Extract the (X, Y) coordinate from the center of the cell holding the provided text.  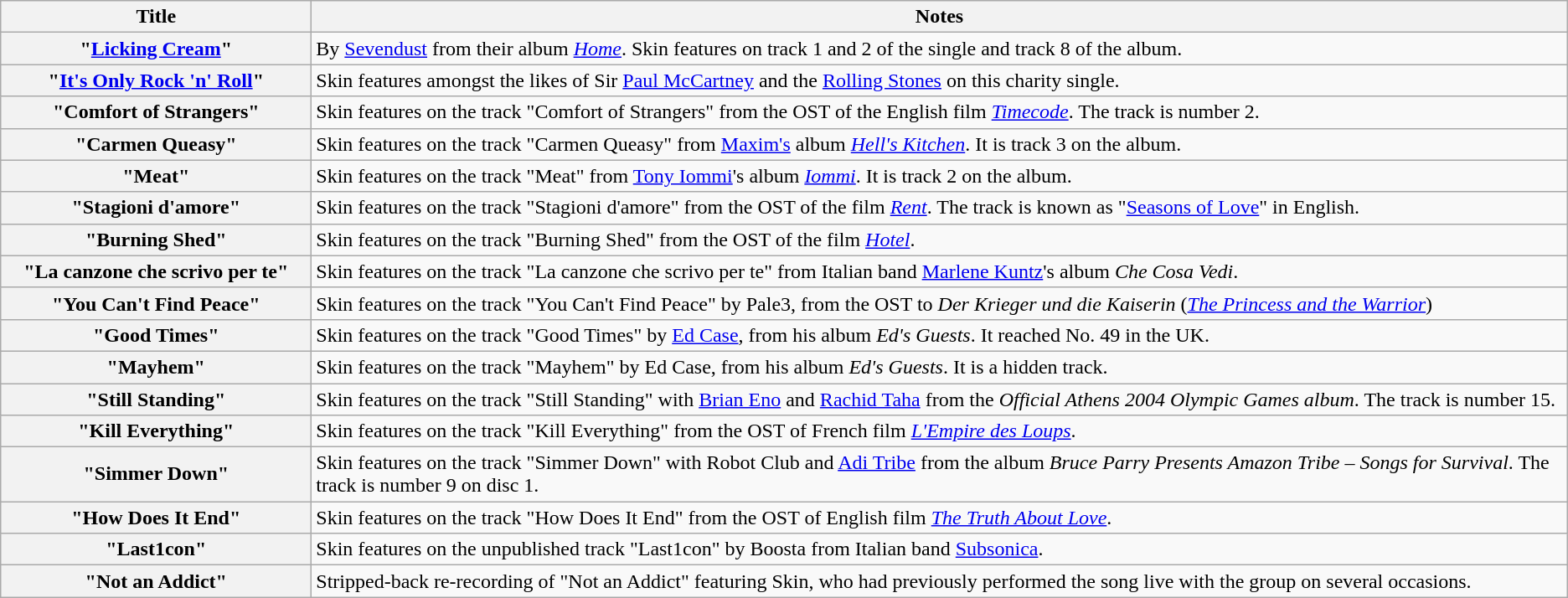
"Burning Shed" (156, 240)
Title (156, 17)
Skin features on the track "Comfort of Strangers" from the OST of the English film Timecode. The track is number 2. (940, 112)
By Sevendust from their album Home. Skin features on track 1 and 2 of the single and track 8 of the album. (940, 49)
Skin features on the track "How Does It End" from the OST of English film The Truth About Love. (940, 518)
"How Does It End" (156, 518)
Skin features on the track "Burning Shed" from the OST of the film Hotel. (940, 240)
"Simmer Down" (156, 474)
"It's Only Rock 'n' Roll" (156, 80)
Skin features on the track "Carmen Queasy" from Maxim's album Hell's Kitchen. It is track 3 on the album. (940, 144)
"Licking Cream" (156, 49)
"Carmen Queasy" (156, 144)
Skin features on the track "Mayhem" by Ed Case, from his album Ed's Guests. It is a hidden track. (940, 367)
"Still Standing" (156, 400)
Skin features on the unpublished track "Last1con" by Boosta from Italian band Subsonica. (940, 549)
Notes (940, 17)
Skin features amongst the likes of Sir Paul McCartney and the Rolling Stones on this charity single. (940, 80)
Skin features on the track "Still Standing" with Brian Eno and Rachid Taha from the Official Athens 2004 Olympic Games album. The track is number 15. (940, 400)
Skin features on the track "You Can't Find Peace" by Pale3, from the OST to Der Krieger und die Kaiserin (The Princess and the Warrior) (940, 303)
"Mayhem" (156, 367)
Skin features on the track "Meat" from Tony Iommi's album Iommi. It is track 2 on the album. (940, 176)
Skin features on the track "Stagioni d'amore" from the OST of the film Rent. The track is known as "Seasons of Love" in English. (940, 208)
Stripped-back re-recording of "Not an Addict" featuring Skin, who had previously performed the song live with the group on several occasions. (940, 581)
"Not an Addict" (156, 581)
"Stagioni d'amore" (156, 208)
"Last1con" (156, 549)
Skin features on the track "Good Times" by Ed Case, from his album Ed's Guests. It reached No. 49 in the UK. (940, 335)
Skin features on the track "La canzone che scrivo per te" from Italian band Marlene Kuntz's album Che Cosa Vedi. (940, 271)
"You Can't Find Peace" (156, 303)
"Good Times" (156, 335)
"Comfort of Strangers" (156, 112)
"Meat" (156, 176)
"La canzone che scrivo per te" (156, 271)
"Kill Everything" (156, 431)
Skin features on the track "Kill Everything" from the OST of French film L'Empire des Loups. (940, 431)
